Locate the cell with the specified text and output its [x, y] center coordinate. 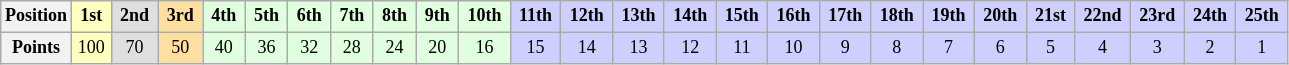
11 [742, 48]
32 [310, 48]
19th [949, 16]
20 [438, 48]
4 [1103, 48]
5 [1050, 48]
13 [639, 48]
1 [1262, 48]
24th [1210, 16]
3rd [180, 16]
17th [845, 16]
15th [742, 16]
Position [36, 16]
22nd [1103, 16]
Points [36, 48]
13th [639, 16]
14th [690, 16]
3 [1157, 48]
36 [266, 48]
7th [352, 16]
14 [587, 48]
20th [1000, 16]
6th [310, 16]
40 [224, 48]
25th [1262, 16]
1st [91, 16]
4th [224, 16]
7 [949, 48]
18th [897, 16]
100 [91, 48]
16th [794, 16]
12 [690, 48]
28 [352, 48]
24 [394, 48]
11th [536, 16]
21st [1050, 16]
2nd [134, 16]
50 [180, 48]
70 [134, 48]
9 [845, 48]
15 [536, 48]
8th [394, 16]
9th [438, 16]
2 [1210, 48]
10th [485, 16]
8 [897, 48]
10 [794, 48]
16 [485, 48]
23rd [1157, 16]
6 [1000, 48]
12th [587, 16]
5th [266, 16]
